Output the [x, y] coordinate of the center of the cell containing the given text.  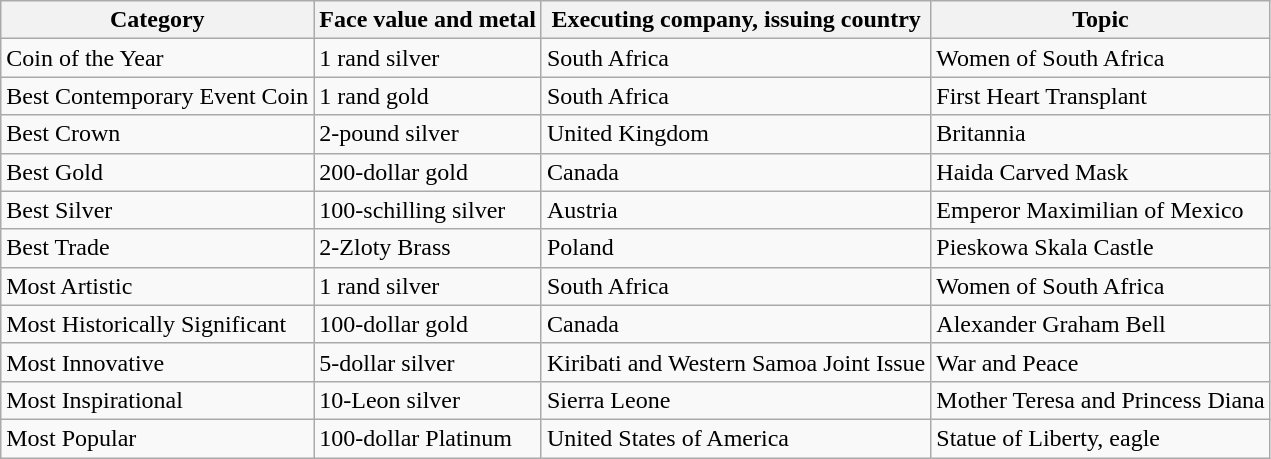
Face value and metal [428, 20]
Most Inspirational [158, 400]
100-schilling silver [428, 210]
Mother Teresa and Princess Diana [1101, 400]
Poland [736, 248]
Most Historically Significant [158, 324]
100-dollar Platinum [428, 438]
United States of America [736, 438]
Most Innovative [158, 362]
Best Contemporary Event Coin [158, 96]
Kiribati and Western Samoa Joint Issue [736, 362]
Britannia [1101, 134]
Most Artistic [158, 286]
Pieskowa Skala Castle [1101, 248]
Statue of Liberty, eagle [1101, 438]
Best Trade [158, 248]
Topic [1101, 20]
200-dollar gold [428, 172]
Haida Carved Mask [1101, 172]
Coin of the Year [158, 58]
United Kingdom [736, 134]
War and Peace [1101, 362]
First Heart Transplant [1101, 96]
Austria [736, 210]
Best Crown [158, 134]
Sierra Leone [736, 400]
2-pound silver [428, 134]
Best Gold [158, 172]
Category [158, 20]
2-Zloty Brass [428, 248]
Executing company, issuing country [736, 20]
1 rand gold [428, 96]
100-dollar gold [428, 324]
Emperor Maximilian of Mexico [1101, 210]
Alexander Graham Bell [1101, 324]
10-Leon silver [428, 400]
Best Silver [158, 210]
5-dollar silver [428, 362]
Most Popular [158, 438]
